Determine the [x, y] coordinate at the center of the cell enclosing the given text.  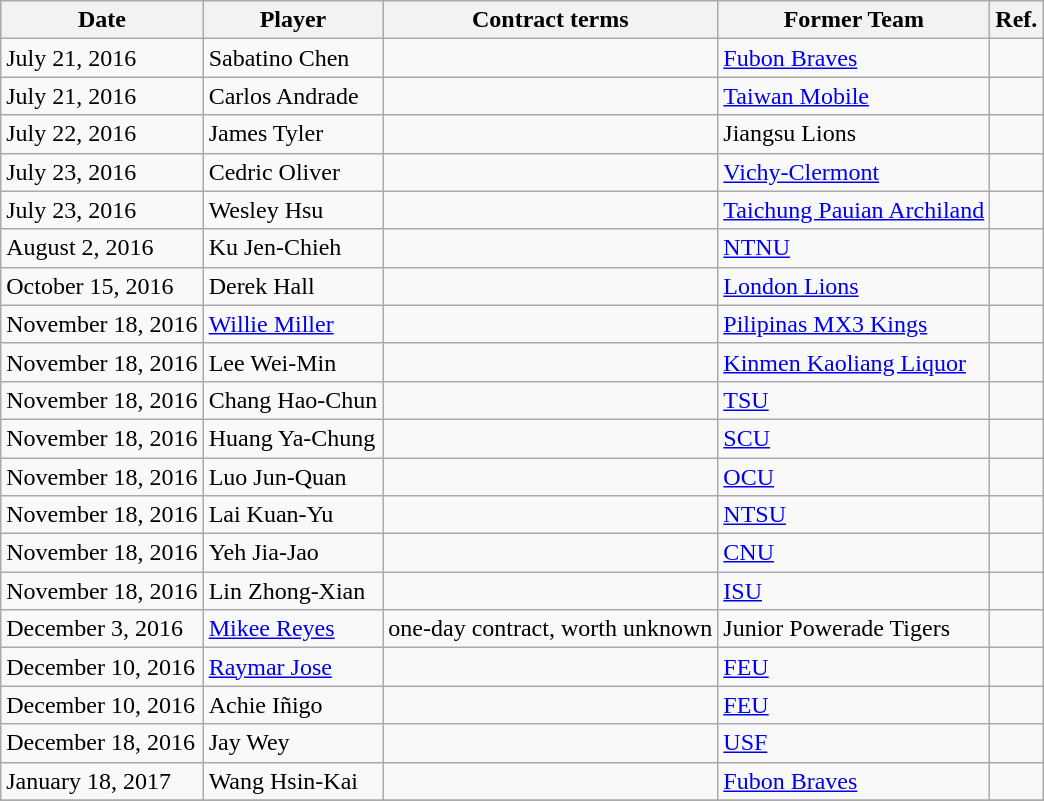
Wang Hsin-Kai [293, 781]
ISU [854, 591]
Achie Iñigo [293, 705]
one-day contract, worth unknown [550, 629]
OCU [854, 477]
Luo Jun-Quan [293, 477]
Lai Kuan-Yu [293, 515]
Taiwan Mobile [854, 96]
October 15, 2016 [102, 286]
TSU [854, 400]
Player [293, 20]
Mikee Reyes [293, 629]
December 3, 2016 [102, 629]
Lin Zhong-Xian [293, 591]
Ku Jen-Chieh [293, 248]
Huang Ya-Chung [293, 438]
January 18, 2017 [102, 781]
December 18, 2016 [102, 743]
Pilipinas MX3 Kings [854, 324]
July 22, 2016 [102, 134]
NTSU [854, 515]
Vichy-Clermont [854, 172]
Wesley Hsu [293, 210]
Jay Wey [293, 743]
London Lions [854, 286]
Yeh Jia-Jao [293, 553]
Lee Wei-Min [293, 362]
Ref. [1016, 20]
Carlos Andrade [293, 96]
Contract terms [550, 20]
Date [102, 20]
CNU [854, 553]
Willie Miller [293, 324]
Jiangsu Lions [854, 134]
James Tyler [293, 134]
Chang Hao-Chun [293, 400]
Junior Powerade Tigers [854, 629]
Cedric Oliver [293, 172]
August 2, 2016 [102, 248]
NTNU [854, 248]
Kinmen Kaoliang Liquor [854, 362]
Sabatino Chen [293, 58]
USF [854, 743]
Former Team [854, 20]
SCU [854, 438]
Taichung Pauian Archiland [854, 210]
Derek Hall [293, 286]
Raymar Jose [293, 667]
